Find where the given text appears and provide that cell's center as (x, y) coordinate. 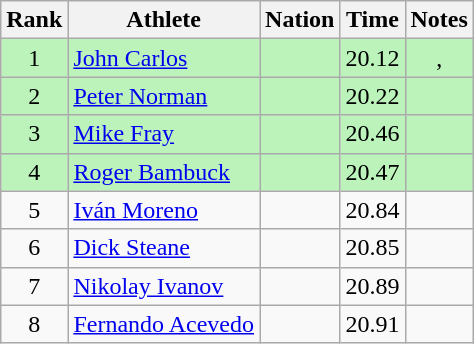
20.12 (372, 58)
Peter Norman (164, 96)
Mike Fray (164, 134)
20.91 (372, 324)
20.89 (372, 286)
Roger Bambuck (164, 172)
20.46 (372, 134)
2 (34, 96)
Iván Moreno (164, 210)
6 (34, 248)
, (439, 58)
3 (34, 134)
20.22 (372, 96)
20.47 (372, 172)
Rank (34, 20)
Fernando Acevedo (164, 324)
7 (34, 286)
20.85 (372, 248)
John Carlos (164, 58)
Nikolay Ivanov (164, 286)
Athlete (164, 20)
Notes (439, 20)
5 (34, 210)
Time (372, 20)
20.84 (372, 210)
Dick Steane (164, 248)
Nation (300, 20)
1 (34, 58)
8 (34, 324)
4 (34, 172)
